Pinpoint the cell where the given text exists, returning its (X, Y) midpoint coordinate. 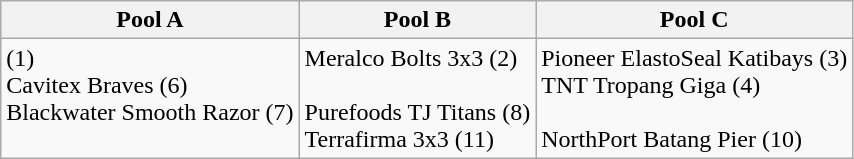
(1) Cavitex Braves (6) Blackwater Smooth Razor (7) (150, 98)
Pioneer ElastoSeal Katibays (3) TNT Tropang Giga (4) NorthPort Batang Pier (10) (694, 98)
Pool B (418, 20)
Pool C (694, 20)
Pool A (150, 20)
Meralco Bolts 3x3 (2) Purefoods TJ Titans (8) Terrafirma 3x3 (11) (418, 98)
